Detect which cell encompasses the target text, then output its [x, y] center coordinate. 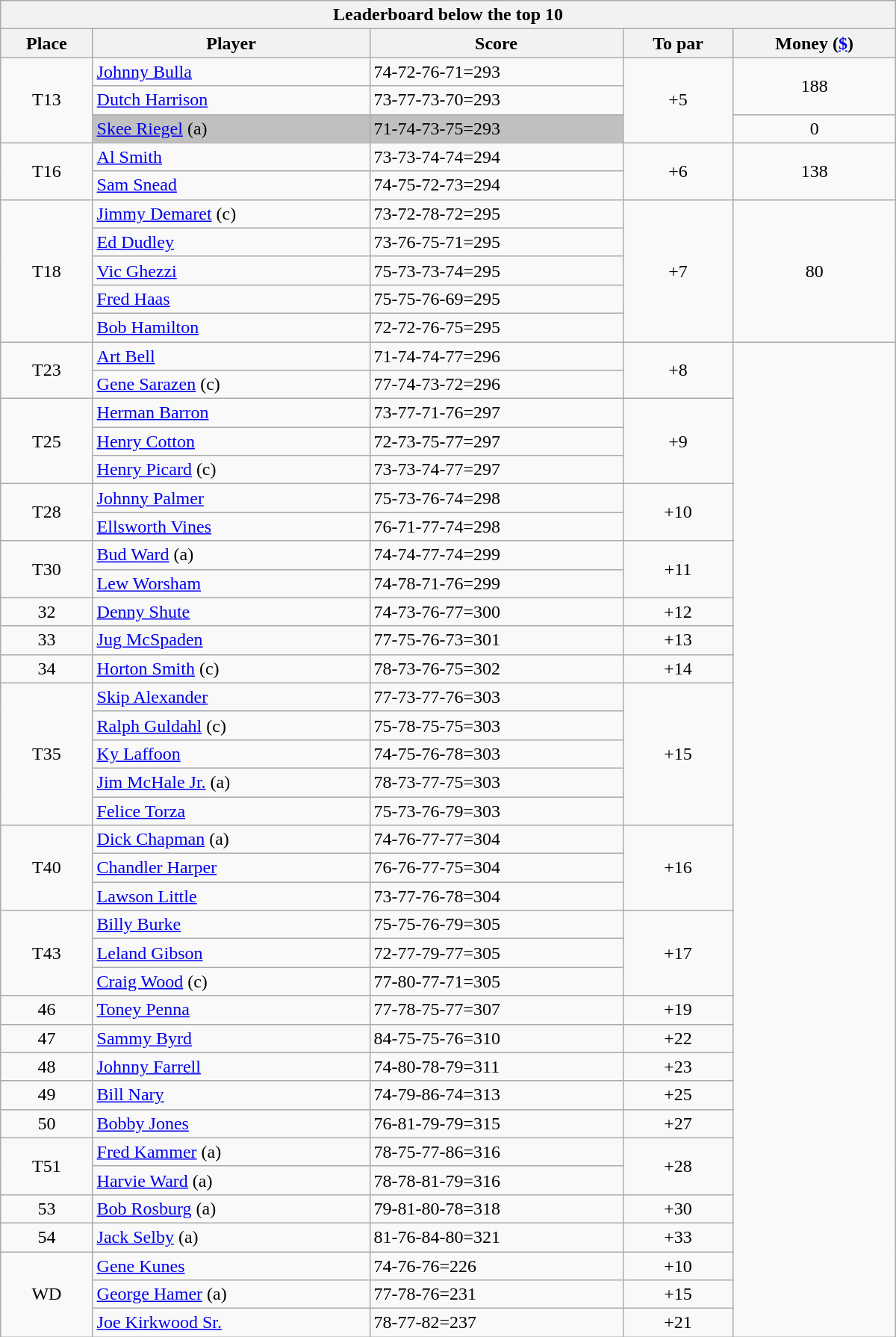
73-72-78-72=295 [496, 214]
Sammy Byrd [231, 1038]
T30 [46, 569]
+5 [678, 100]
Jim McHale Jr. (a) [231, 782]
Skee Riegel (a) [231, 128]
Johnny Farrell [231, 1067]
77-73-77-76=303 [496, 697]
+9 [678, 441]
+22 [678, 1038]
Jimmy Demaret (c) [231, 214]
73-77-71-76=297 [496, 413]
T51 [46, 1166]
74-78-71-76=299 [496, 583]
Dutch Harrison [231, 100]
76-76-77-75=304 [496, 868]
74-75-72-73=294 [496, 185]
Vic Ghezzi [231, 270]
Jug McSpaden [231, 640]
T25 [46, 441]
+16 [678, 868]
75-73-76-74=298 [496, 498]
To par [678, 43]
75-75-76-79=305 [496, 925]
Money ($) [814, 43]
71-74-73-75=293 [496, 128]
Gene Kunes [231, 1266]
54 [46, 1237]
+27 [678, 1123]
78-75-77-86=316 [496, 1152]
Horton Smith (c) [231, 668]
74-76-76=226 [496, 1266]
78-78-81-79=316 [496, 1180]
Al Smith [231, 157]
77-74-73-72=296 [496, 385]
188 [814, 86]
Ed Dudley [231, 242]
+14 [678, 668]
78-73-76-75=302 [496, 668]
74-74-77-74=299 [496, 555]
72-73-75-77=297 [496, 441]
T13 [46, 100]
Johnny Palmer [231, 498]
Leaderboard below the top 10 [448, 15]
Score [496, 43]
WD [46, 1294]
+19 [678, 1010]
76-71-77-74=298 [496, 527]
T18 [46, 270]
+8 [678, 370]
Ellsworth Vines [231, 527]
Fred Kammer (a) [231, 1152]
Henry Cotton [231, 441]
George Hamer (a) [231, 1294]
78-73-77-75=303 [496, 782]
+13 [678, 640]
72-77-79-77=305 [496, 953]
74-75-76-78=303 [496, 754]
Sam Snead [231, 185]
71-74-74-77=296 [496, 356]
Place [46, 43]
53 [46, 1209]
77-80-77-71=305 [496, 981]
Bud Ward (a) [231, 555]
32 [46, 612]
+28 [678, 1166]
+17 [678, 953]
73-73-74-77=297 [496, 470]
Chandler Harper [231, 868]
Joe Kirkwood Sr. [231, 1323]
+25 [678, 1095]
Johnny Bulla [231, 72]
Henry Picard (c) [231, 470]
T23 [46, 370]
Skip Alexander [231, 697]
T35 [46, 754]
+23 [678, 1067]
+21 [678, 1323]
+11 [678, 569]
75-78-75-75=303 [496, 725]
Bob Hamilton [231, 327]
Art Bell [231, 356]
Bob Rosburg (a) [231, 1209]
74-79-86-74=313 [496, 1095]
138 [814, 171]
+6 [678, 171]
81-76-84-80=321 [496, 1237]
Bill Nary [231, 1095]
T16 [46, 171]
Lawson Little [231, 896]
75-75-76-69=295 [496, 299]
T40 [46, 868]
Gene Sarazen (c) [231, 385]
Denny Shute [231, 612]
Herman Barron [231, 413]
77-78-75-77=307 [496, 1010]
48 [46, 1067]
77-78-76=231 [496, 1294]
47 [46, 1038]
73-77-76-78=304 [496, 896]
74-76-77-77=304 [496, 840]
84-75-75-76=310 [496, 1038]
50 [46, 1123]
73-77-73-70=293 [496, 100]
+7 [678, 270]
75-73-73-74=295 [496, 270]
Player [231, 43]
Harvie Ward (a) [231, 1180]
+33 [678, 1237]
Ky Laffoon [231, 754]
+12 [678, 612]
Craig Wood (c) [231, 981]
73-73-74-74=294 [496, 157]
Jack Selby (a) [231, 1237]
49 [46, 1095]
Toney Penna [231, 1010]
72-72-76-75=295 [496, 327]
Lew Worsham [231, 583]
Bobby Jones [231, 1123]
Ralph Guldahl (c) [231, 725]
Leland Gibson [231, 953]
Billy Burke [231, 925]
33 [46, 640]
Dick Chapman (a) [231, 840]
+30 [678, 1209]
0 [814, 128]
78-77-82=237 [496, 1323]
79-81-80-78=318 [496, 1209]
T43 [46, 953]
80 [814, 270]
75-73-76-79=303 [496, 810]
T28 [46, 512]
46 [46, 1010]
Felice Torza [231, 810]
34 [46, 668]
74-73-76-77=300 [496, 612]
74-80-78-79=311 [496, 1067]
73-76-75-71=295 [496, 242]
77-75-76-73=301 [496, 640]
76-81-79-79=315 [496, 1123]
Fred Haas [231, 299]
74-72-76-71=293 [496, 72]
